Extract the (x, y) coordinate from the center of the cell holding the provided text.  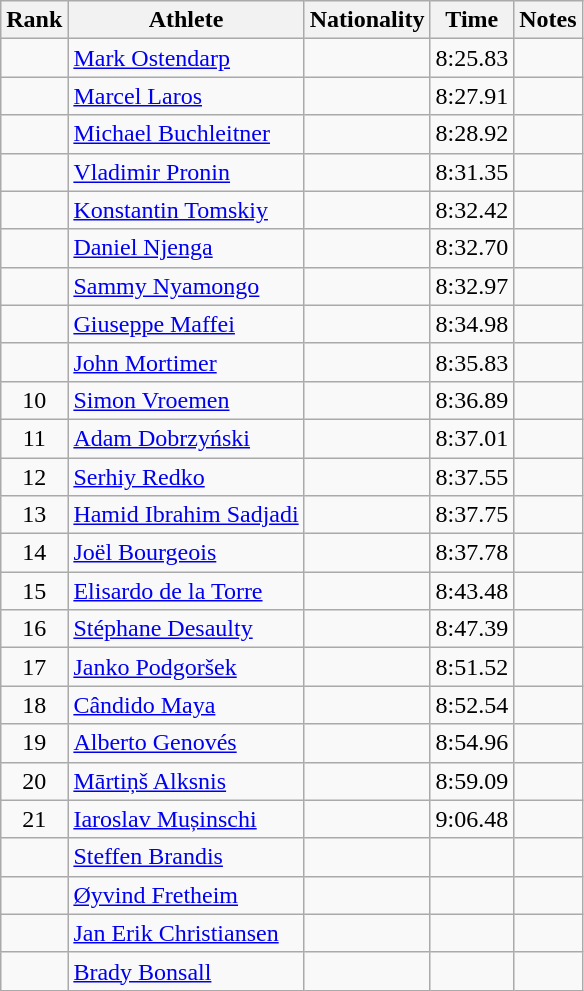
Giuseppe Maffei (186, 324)
9:06.48 (472, 819)
Steffen Brandis (186, 857)
11 (34, 438)
8:51.52 (472, 667)
Sammy Nyamongo (186, 286)
8:43.48 (472, 591)
8:37.78 (472, 553)
8:59.09 (472, 781)
12 (34, 477)
Serhiy Redko (186, 477)
8:37.55 (472, 477)
Mark Ostendarp (186, 58)
Iaroslav Mușinschi (186, 819)
8:37.75 (472, 515)
John Mortimer (186, 362)
Simon Vroemen (186, 400)
Notes (548, 20)
Konstantin Tomskiy (186, 210)
Alberto Genovés (186, 743)
14 (34, 553)
Michael Buchleitner (186, 134)
8:52.54 (472, 705)
8:36.89 (472, 400)
15 (34, 591)
Vladimir Pronin (186, 172)
8:32.42 (472, 210)
8:35.83 (472, 362)
8:32.70 (472, 248)
21 (34, 819)
8:47.39 (472, 629)
Rank (34, 20)
Cândido Maya (186, 705)
8:32.97 (472, 286)
10 (34, 400)
Janko Podgoršek (186, 667)
18 (34, 705)
Hamid Ibrahim Sadjadi (186, 515)
Athlete (186, 20)
Nationality (367, 20)
Daniel Njenga (186, 248)
8:37.01 (472, 438)
Stéphane Desaulty (186, 629)
16 (34, 629)
Joël Bourgeois (186, 553)
Adam Dobrzyński (186, 438)
13 (34, 515)
17 (34, 667)
8:54.96 (472, 743)
8:25.83 (472, 58)
20 (34, 781)
Time (472, 20)
8:31.35 (472, 172)
8:34.98 (472, 324)
19 (34, 743)
Jan Erik Christiansen (186, 933)
8:28.92 (472, 134)
Elisardo de la Torre (186, 591)
Mārtiņš Alksnis (186, 781)
Marcel Laros (186, 96)
Brady Bonsall (186, 971)
Øyvind Fretheim (186, 895)
8:27.91 (472, 96)
